Locate the cell with the specified text and output its [X, Y] center coordinate. 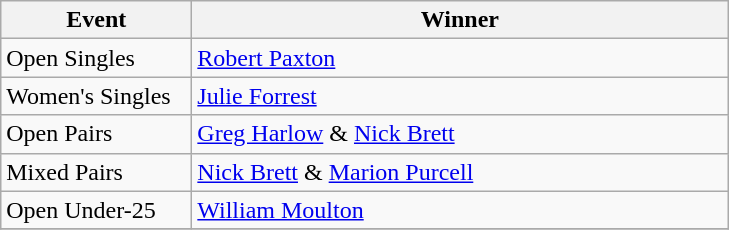
Greg Harlow & Nick Brett [460, 134]
Winner [460, 20]
Event [96, 20]
Robert Paxton [460, 58]
Julie Forrest [460, 96]
Mixed Pairs [96, 172]
Open Singles [96, 58]
Women's Singles [96, 96]
William Moulton [460, 210]
Open Pairs [96, 134]
Nick Brett & Marion Purcell [460, 172]
Open Under-25 [96, 210]
